Detect which cell encompasses the target text, then output its [X, Y] center coordinate. 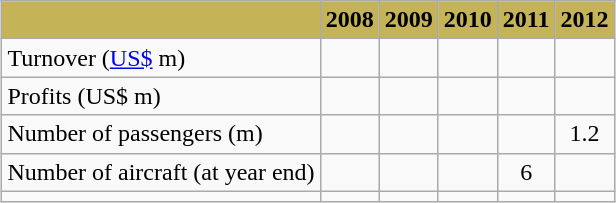
Turnover (US$ m) [161, 58]
2012 [584, 20]
2008 [350, 20]
Number of passengers (m) [161, 134]
Profits (US$ m) [161, 96]
2010 [468, 20]
1.2 [584, 134]
6 [526, 172]
2009 [408, 20]
2011 [526, 20]
Number of aircraft (at year end) [161, 172]
